Find where the given text appears and provide that cell's center as [x, y] coordinate. 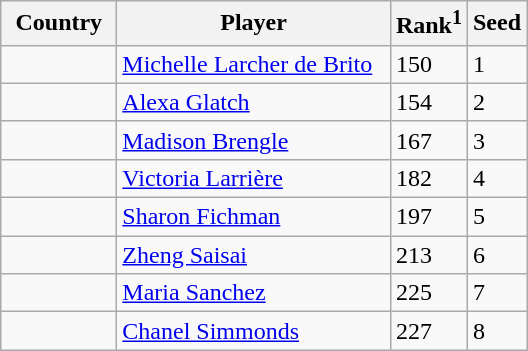
5 [496, 217]
7 [496, 293]
1 [496, 64]
Alexa Glatch [254, 102]
182 [428, 178]
3 [496, 140]
Sharon Fichman [254, 217]
Zheng Saisai [254, 255]
227 [428, 331]
150 [428, 64]
Madison Brengle [254, 140]
Chanel Simmonds [254, 331]
154 [428, 102]
Player [254, 24]
4 [496, 178]
8 [496, 331]
2 [496, 102]
Victoria Larrière [254, 178]
Maria Sanchez [254, 293]
Michelle Larcher de Brito [254, 64]
225 [428, 293]
Country [59, 24]
6 [496, 255]
167 [428, 140]
Seed [496, 24]
Rank1 [428, 24]
197 [428, 217]
213 [428, 255]
